Extract the (x, y) coordinate from the center of the cell holding the provided text.  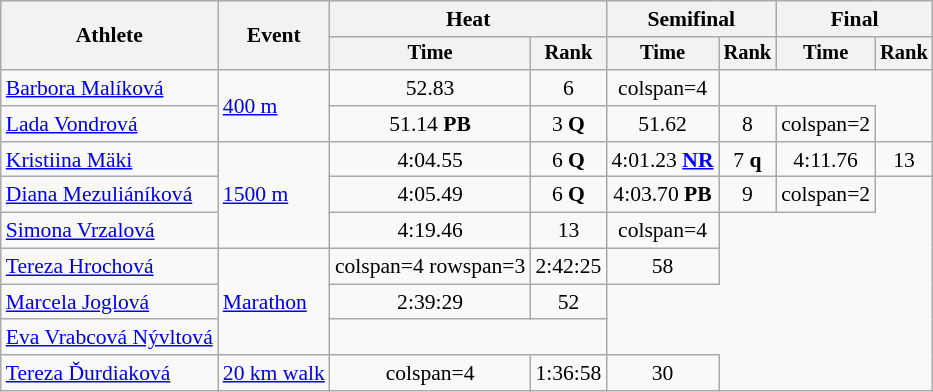
7 q (748, 160)
52.83 (430, 88)
2:39:29 (430, 302)
1500 m (274, 196)
Eva Vrabcová Nývltová (110, 338)
20 km walk (274, 373)
51.62 (662, 124)
6 (568, 88)
Final (854, 19)
Event (274, 36)
Semifinal (691, 19)
51.14 PB (430, 124)
colspan=4 rowspan=3 (430, 267)
Kristiina Mäki (110, 160)
2:42:25 (568, 267)
4:04.55 (430, 160)
Marathon (274, 302)
30 (662, 373)
3 Q (568, 124)
58 (662, 267)
Tereza Hrochová (110, 267)
Heat (468, 19)
4:01.23 NR (662, 160)
Lada Vondrová (110, 124)
Tereza Ďurdiaková (110, 373)
400 m (274, 106)
Barbora Malíková (110, 88)
Marcela Joglová (110, 302)
Athlete (110, 36)
9 (748, 195)
1:36:58 (568, 373)
52 (568, 302)
4:03.70 PB (662, 195)
Diana Mezuliáníková (110, 195)
4:05.49 (430, 195)
8 (748, 124)
4:11.76 (826, 160)
Simona Vrzalová (110, 231)
4:19.46 (430, 231)
